Output the [x, y] coordinate of the center of the cell containing the given text.  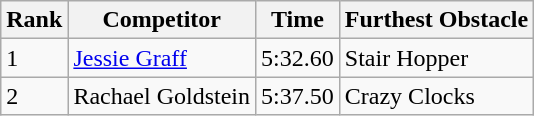
Rank [34, 20]
Jessie Graff [162, 58]
1 [34, 58]
Rachael Goldstein [162, 96]
Time [298, 20]
Furthest Obstacle [436, 20]
Crazy Clocks [436, 96]
Competitor [162, 20]
2 [34, 96]
Stair Hopper [436, 58]
5:32.60 [298, 58]
5:37.50 [298, 96]
